Locate the cell with the specified text and output its [x, y] center coordinate. 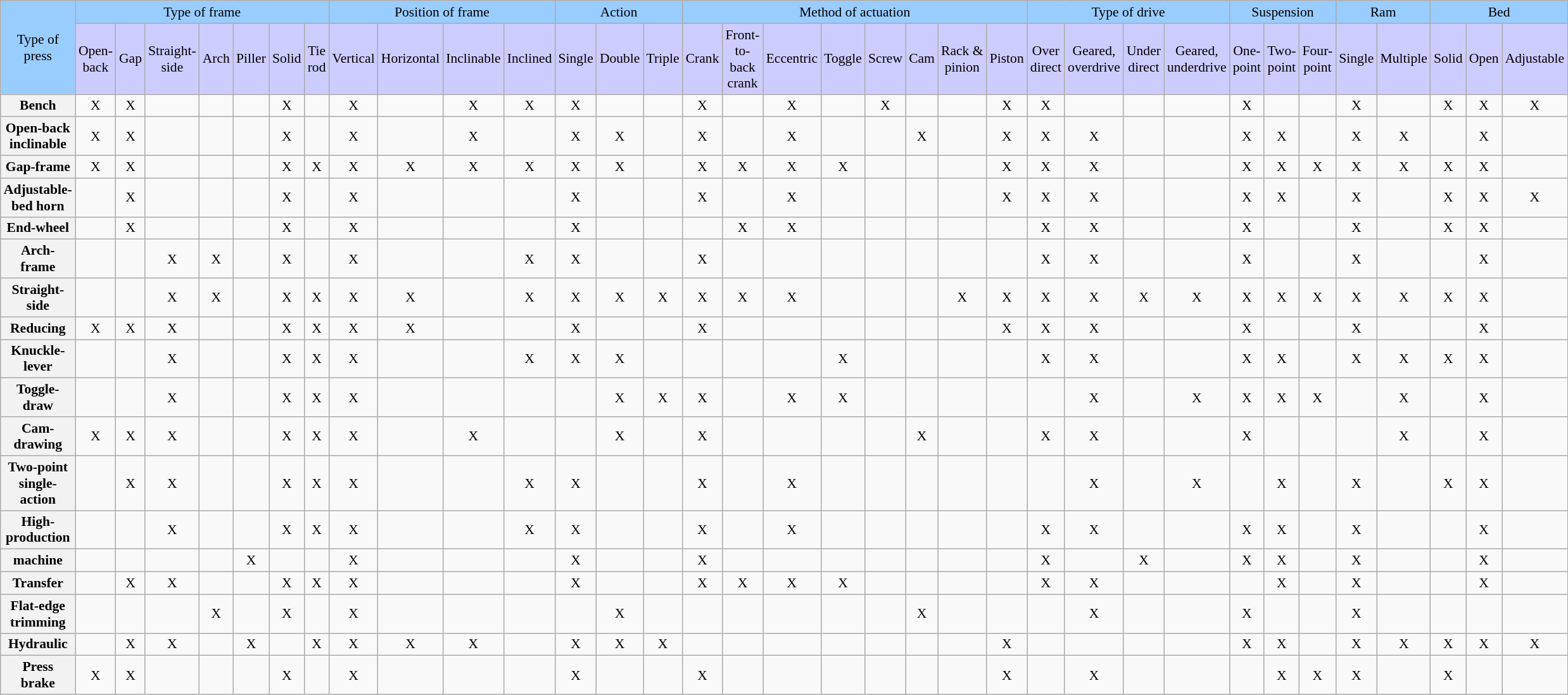
Triple [663, 59]
Piller [251, 59]
Inclinable [473, 59]
Inclined [529, 59]
Over direct [1046, 59]
Two-point [1282, 59]
Cam [922, 59]
machine [38, 561]
Ram [1383, 12]
Geared, overdrive [1094, 59]
One-point [1248, 59]
Horizontal [410, 59]
Eccentric [792, 59]
Toggle [843, 59]
Adjustable-bed horn [38, 198]
Four-point [1318, 59]
Adjustable [1535, 59]
Method of actuation [855, 12]
Action [619, 12]
Open [1484, 59]
Press brake [38, 675]
Suspension [1283, 12]
Arch-frame [38, 258]
Front-to-back crank [742, 59]
Type of frame [203, 12]
High-production [38, 530]
Multiple [1403, 59]
Two-point single-action [38, 483]
Under direct [1144, 59]
Cam-drawing [38, 436]
Position of frame [442, 12]
Type of drive [1129, 12]
Bed [1499, 12]
Tie rod [317, 59]
Reducing [38, 328]
Knuckle-lever [38, 359]
Open-back inclinable [38, 137]
Toggle-draw [38, 398]
Vertical [353, 59]
Rack & pinion [963, 59]
Crank [703, 59]
Open-back [96, 59]
Geared, underdrive [1197, 59]
Type of press [38, 48]
Flat-edge trimming [38, 613]
Gap-frame [38, 167]
Double [620, 59]
Transfer [38, 583]
Screw [885, 59]
Gap [130, 59]
Hydraulic [38, 644]
End-wheel [38, 228]
Bench [38, 106]
Piston [1007, 59]
Arch [217, 59]
